Pinpoint the cell where the given text exists, returning its [X, Y] midpoint coordinate. 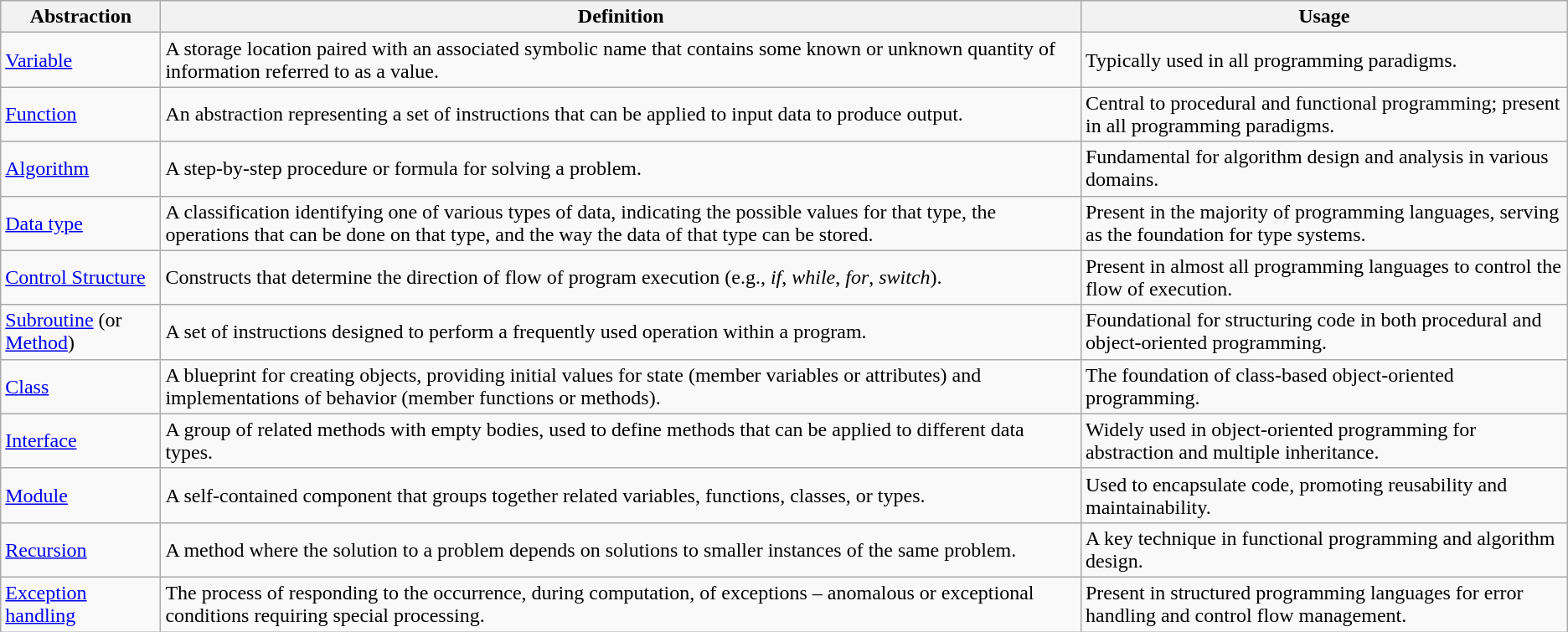
Used to encapsulate code, promoting reusability and maintainability. [1323, 496]
Definition [622, 17]
Variable [80, 60]
A method where the solution to a problem depends on solutions to smaller instances of the same problem. [622, 549]
Exception handling [80, 604]
A step-by-step procedure or formula for solving a problem. [622, 169]
Typically used in all programming paradigms. [1323, 60]
Data type [80, 223]
The process of responding to the occurrence, during computation, of exceptions – anomalous or exceptional conditions requiring special processing. [622, 604]
A set of instructions designed to perform a frequently used operation within a program. [622, 331]
Present in structured programming languages for error handling and control flow management. [1323, 604]
The foundation of class-based object-oriented programming. [1323, 387]
Present in the majority of programming languages, serving as the foundation for type systems. [1323, 223]
Interface [80, 440]
Class [80, 387]
A key technique in functional programming and algorithm design. [1323, 549]
Present in almost all programming languages to control the flow of execution. [1323, 278]
Recursion [80, 549]
Usage [1323, 17]
Module [80, 496]
Foundational for structuring code in both procedural and object-oriented programming. [1323, 331]
Widely used in object-oriented programming for abstraction and multiple inheritance. [1323, 440]
Function [80, 114]
Fundamental for algorithm design and analysis in various domains. [1323, 169]
Central to procedural and functional programming; present in all programming paradigms. [1323, 114]
Subroutine (or Method) [80, 331]
Abstraction [80, 17]
An abstraction representing a set of instructions that can be applied to input data to produce output. [622, 114]
A group of related methods with empty bodies, used to define methods that can be applied to different data types. [622, 440]
A storage location paired with an associated symbolic name that contains some known or unknown quantity of information referred to as a value. [622, 60]
Constructs that determine the direction of flow of program execution (e.g., if, while, for, switch). [622, 278]
A self-contained component that groups together related variables, functions, classes, or types. [622, 496]
Algorithm [80, 169]
Control Structure [80, 278]
